Scan for the cell matching the given text and deliver its [X, Y] coordinate at center. 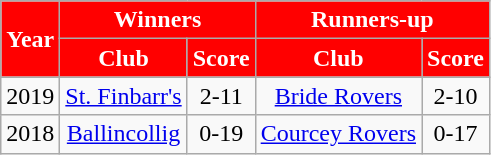
0-19 [221, 134]
0-17 [456, 134]
2018 [30, 134]
Bride Rovers [338, 96]
Runners-up [372, 20]
Year [30, 39]
St. Finbarr's [124, 96]
2019 [30, 96]
Ballincollig [124, 134]
Courcey Rovers [338, 134]
Winners [158, 20]
2-11 [221, 96]
2-10 [456, 96]
